Find where the given text appears and provide that cell's center as [X, Y] coordinate. 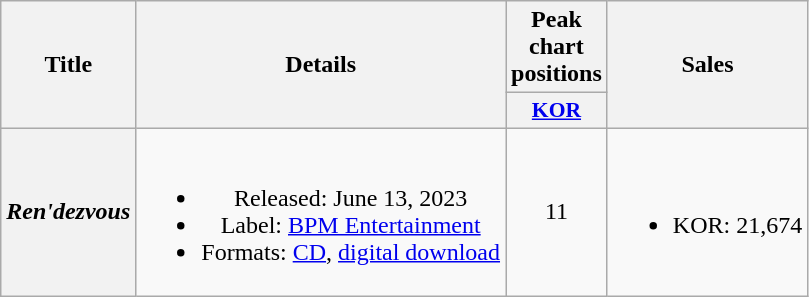
KOR [557, 111]
Details [321, 65]
11 [557, 212]
KOR: 21,674 [707, 212]
Title [68, 65]
Sales [707, 65]
Released: June 13, 2023Label: BPM EntertainmentFormats: CD, digital download [321, 212]
Ren'dezvous [68, 212]
Peak chart positions [557, 47]
